Extract the (X, Y) coordinate from the center of the cell holding the provided text.  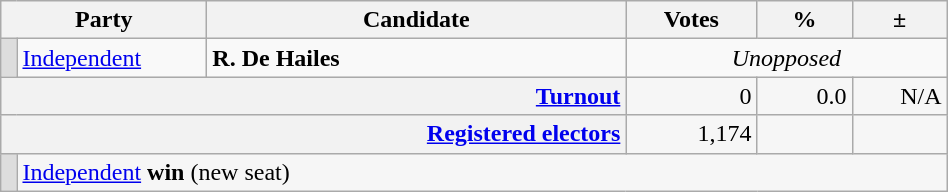
Turnout (314, 96)
Votes (692, 20)
± (900, 20)
0.0 (804, 96)
N/A (900, 96)
Independent (112, 58)
Registered electors (314, 134)
Unopposed (786, 58)
0 (692, 96)
Candidate (416, 20)
Party (104, 20)
% (804, 20)
1,174 (692, 134)
R. De Hailes (416, 58)
Independent win (new seat) (482, 172)
